Pinpoint the cell where the given text exists, returning its (x, y) midpoint coordinate. 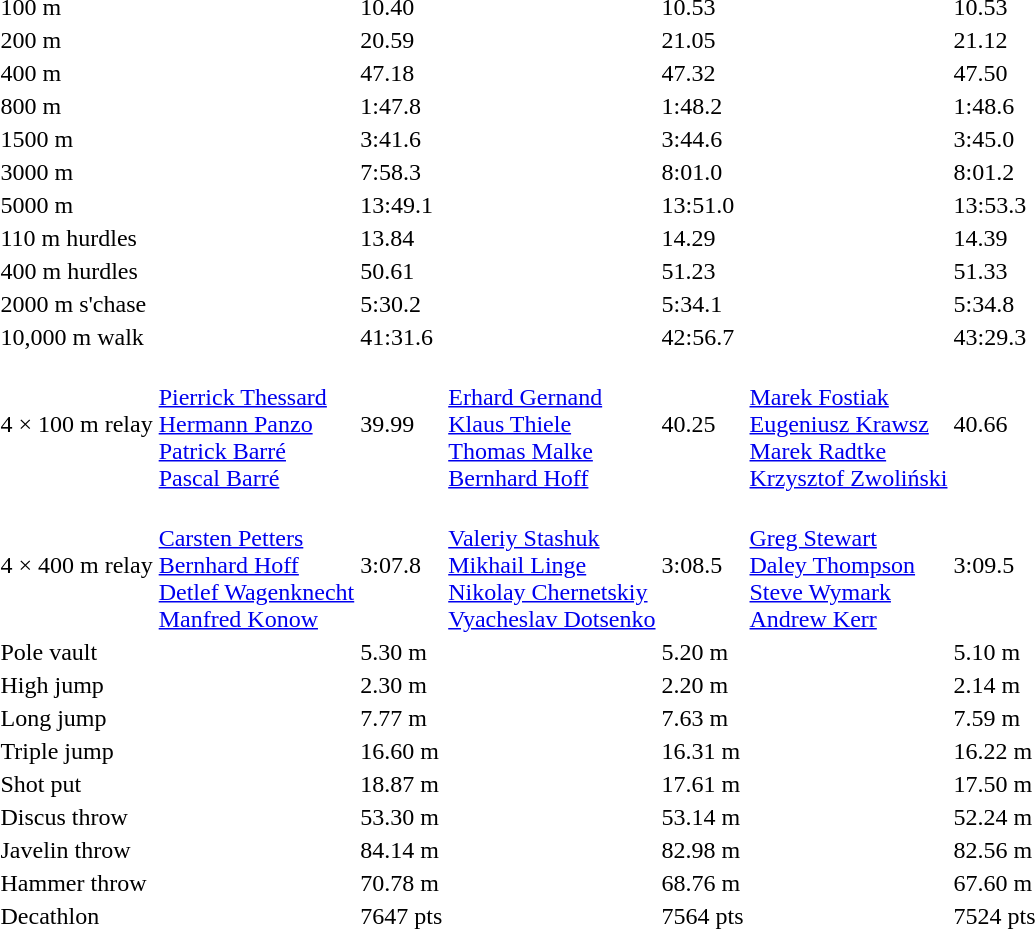
5:34.1 (702, 304)
16.31 m (702, 751)
47.32 (702, 73)
41:31.6 (402, 337)
1:47.8 (402, 106)
1:48.2 (702, 106)
14.29 (702, 238)
5:30.2 (402, 304)
Valeriy StashukMikhail LingeNikolay ChernetskiyVyacheslav Dotsenko (552, 565)
Carsten PettersBernhard HoffDetlef WagenknechtManfred Konow (256, 565)
3:44.6 (702, 139)
8:01.0 (702, 172)
21.05 (702, 40)
Marek FostiakEugeniusz KrawszMarek RadtkeKrzysztof Zwoliński (848, 424)
51.23 (702, 271)
50.61 (402, 271)
18.87 m (402, 784)
7.63 m (702, 718)
2.30 m (402, 685)
70.78 m (402, 883)
5.20 m (702, 652)
Erhard GernandKlaus ThieleThomas MalkeBernhard Hoff (552, 424)
20.59 (402, 40)
17.61 m (702, 784)
39.99 (402, 424)
3:07.8 (402, 565)
68.76 m (702, 883)
13:51.0 (702, 205)
5.30 m (402, 652)
40.25 (702, 424)
47.18 (402, 73)
53.30 m (402, 817)
Greg StewartDaley ThompsonSteve WymarkAndrew Kerr (848, 565)
53.14 m (702, 817)
7.77 m (402, 718)
3:08.5 (702, 565)
2.20 m (702, 685)
84.14 m (402, 850)
7:58.3 (402, 172)
13:49.1 (402, 205)
3:41.6 (402, 139)
82.98 m (702, 850)
Pierrick ThessardHermann PanzoPatrick BarréPascal Barré (256, 424)
42:56.7 (702, 337)
13.84 (402, 238)
16.60 m (402, 751)
